Identify which cell holds the provided text, then report its (X, Y) central coordinate. 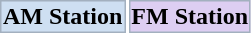
AM Station (62, 16)
FM Station (190, 16)
